Capture the cell that displays the provided text and extract its [X, Y] central coordinate. 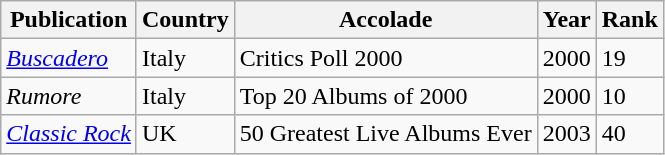
2003 [566, 134]
Year [566, 20]
Critics Poll 2000 [386, 58]
40 [630, 134]
UK [185, 134]
Accolade [386, 20]
Publication [69, 20]
Country [185, 20]
50 Greatest Live Albums Ever [386, 134]
Classic Rock [69, 134]
Rank [630, 20]
Buscadero [69, 58]
Rumore [69, 96]
10 [630, 96]
Top 20 Albums of 2000 [386, 96]
19 [630, 58]
